Determine the (X, Y) coordinate at the center of the cell enclosing the given text.  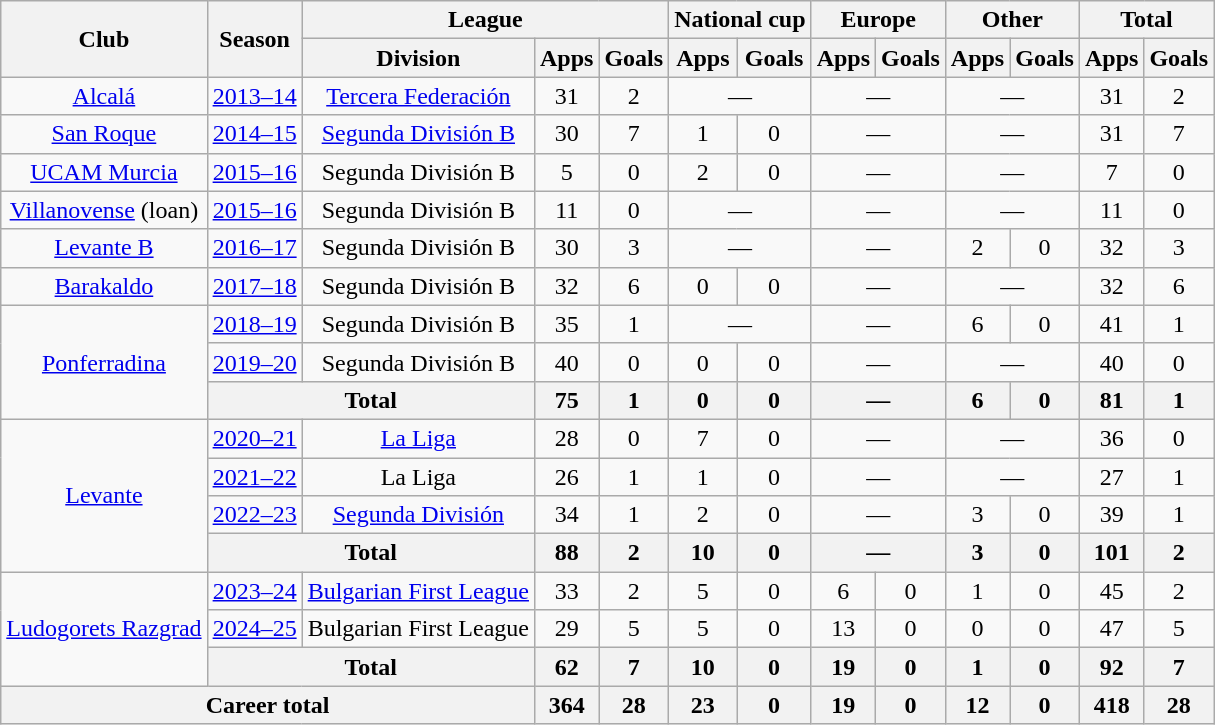
Division (418, 58)
2014–15 (254, 134)
UCAM Murcia (104, 172)
San Roque (104, 134)
26 (566, 477)
Club (104, 39)
12 (977, 705)
364 (566, 705)
23 (703, 705)
2023–24 (254, 591)
81 (1111, 400)
92 (1111, 667)
Europe (878, 20)
13 (843, 629)
101 (1111, 553)
33 (566, 591)
41 (1111, 324)
62 (566, 667)
35 (566, 324)
Ludogorets Razgrad (104, 629)
National cup (740, 20)
47 (1111, 629)
2016–17 (254, 248)
2019–20 (254, 362)
88 (566, 553)
Ponferradina (104, 362)
Barakaldo (104, 286)
2021–22 (254, 477)
27 (1111, 477)
Villanovense (loan) (104, 210)
Other (1012, 20)
2013–14 (254, 96)
45 (1111, 591)
2020–21 (254, 438)
418 (1111, 705)
Levante B (104, 248)
Tercera Federación (418, 96)
Levante (104, 495)
34 (566, 515)
29 (566, 629)
League (486, 20)
39 (1111, 515)
2024–25 (254, 629)
Segunda División (418, 515)
75 (566, 400)
Season (254, 39)
2018–19 (254, 324)
2017–18 (254, 286)
36 (1111, 438)
Alcalá (104, 96)
2022–23 (254, 515)
Career total (268, 705)
